Detect which cell encompasses the target text, then output its (X, Y) center coordinate. 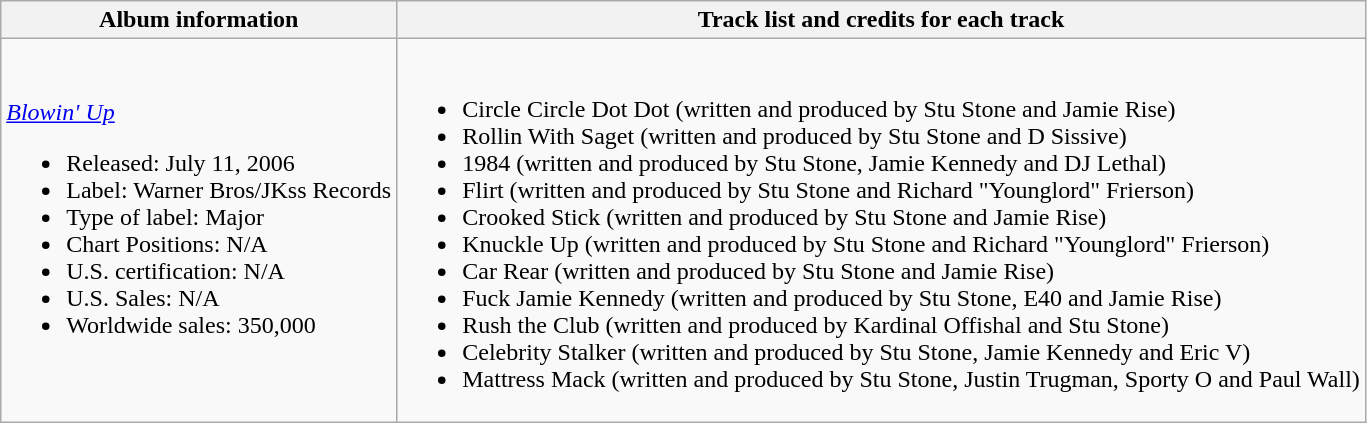
Album information (199, 20)
Track list and credits for each track (882, 20)
